Identify which cell holds the provided text, then report its [X, Y] central coordinate. 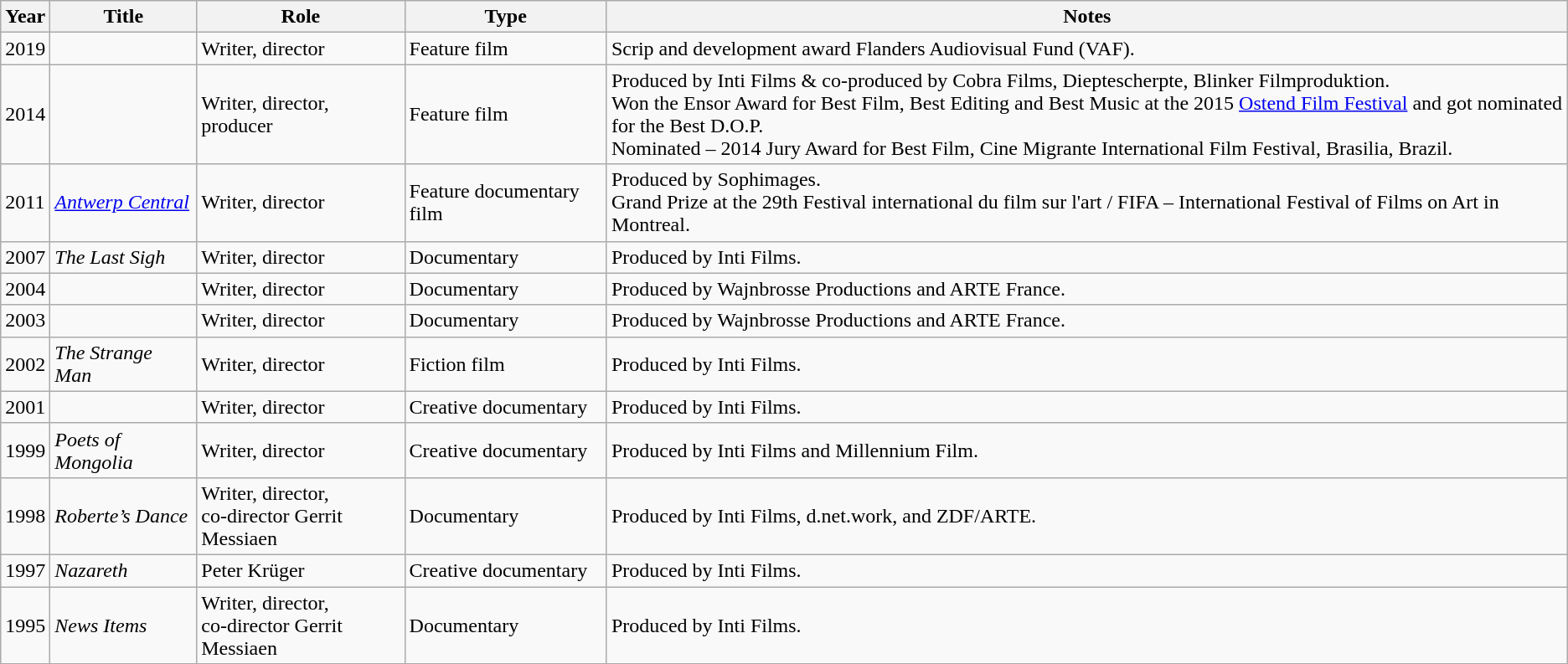
Type [506, 17]
Antwerp Central [124, 203]
2007 [25, 257]
2019 [25, 49]
1999 [25, 450]
The Strange Man [124, 363]
2002 [25, 363]
1997 [25, 570]
Nazareth [124, 570]
Peter Krüger [301, 570]
Produced by Inti Films and Millennium Film. [1087, 450]
The Last Sigh [124, 257]
1998 [25, 516]
2011 [25, 203]
Produced by Inti Films, d.net.work, and ZDF/ARTE. [1087, 516]
Year [25, 17]
2004 [25, 289]
2014 [25, 114]
2003 [25, 321]
Scrip and development award Flanders Audiovisual Fund (VAF). [1087, 49]
Notes [1087, 17]
Produced by Sophimages. Grand Prize at the 29th Festival international du film sur l'art / FIFA – International Festival of Films on Art in Montreal. [1087, 203]
2001 [25, 407]
News Items [124, 625]
Fiction film [506, 363]
Feature documentary film [506, 203]
Roberte’s Dance [124, 516]
Poets of Mongolia [124, 450]
1995 [25, 625]
Title [124, 17]
Writer, director, producer [301, 114]
Role [301, 17]
